From the cell containing the given text, extract its center point as [X, Y] coordinate. 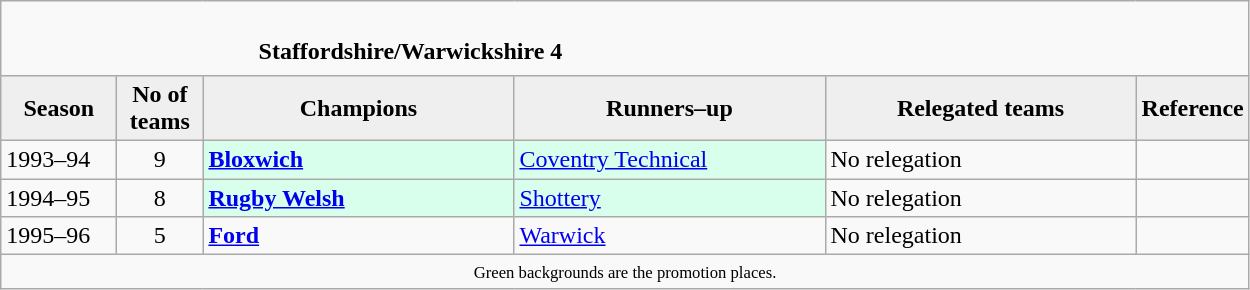
Season [59, 108]
5 [160, 236]
9 [160, 159]
1993–94 [59, 159]
Rugby Welsh [358, 197]
1994–95 [59, 197]
No of teams [160, 108]
Champions [358, 108]
8 [160, 197]
Relegated teams [980, 108]
Shottery [670, 197]
Bloxwich [358, 159]
Reference [1192, 108]
Green backgrounds are the promotion places. [626, 272]
Warwick [670, 236]
Ford [358, 236]
Coventry Technical [670, 159]
Runners–up [670, 108]
1995–96 [59, 236]
